Extract the [X, Y] coordinate from the center of the cell holding the provided text.  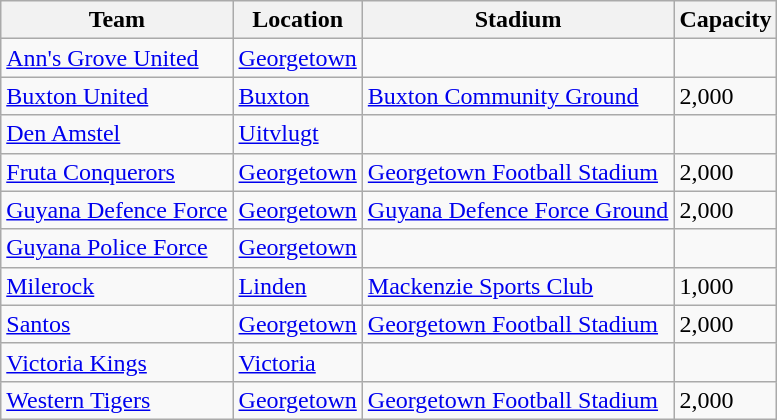
Guyana Police Force [117, 248]
1,000 [726, 286]
Buxton [298, 96]
Fruta Conquerors [117, 172]
Stadium [518, 20]
Buxton Community Ground [518, 96]
Milerock [117, 286]
Uitvlugt [298, 134]
Linden [298, 286]
Santos [117, 324]
Capacity [726, 20]
Victoria [298, 362]
Guyana Defence Force [117, 210]
Guyana Defence Force Ground [518, 210]
Ann's Grove United [117, 58]
Team [117, 20]
Mackenzie Sports Club [518, 286]
Den Amstel [117, 134]
Buxton United [117, 96]
Victoria Kings [117, 362]
Location [298, 20]
Western Tigers [117, 400]
